Find where the given text appears and provide that cell's center as [X, Y] coordinate. 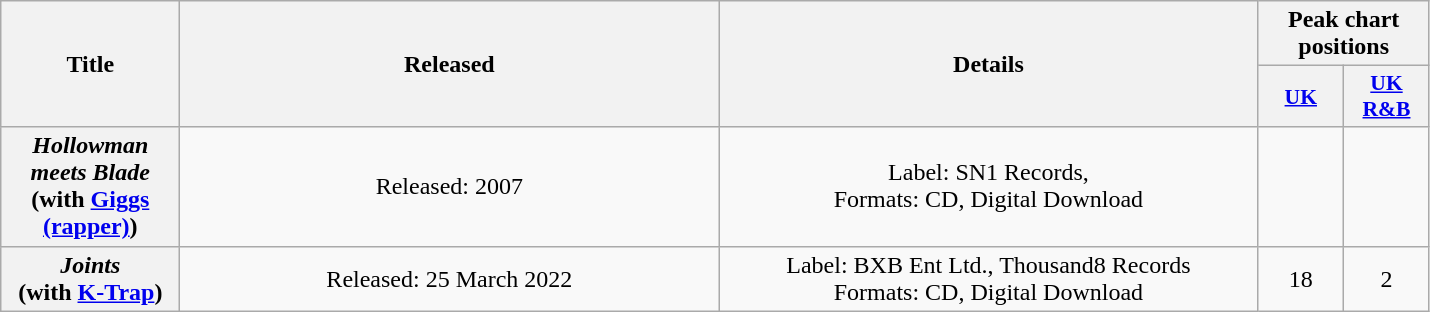
Joints(with K-Trap) [90, 278]
Details [988, 64]
Released: 2007 [450, 186]
Released: 25 March 2022 [450, 278]
Label: BXB Ent Ltd., Thousand8 RecordsFormats: CD, Digital Download [988, 278]
Title [90, 64]
Peak chart positions [1344, 34]
Hollowman meets Blade(with Giggs (rapper)) [90, 186]
2 [1387, 278]
18 [1301, 278]
UK [1301, 96]
Label: SN1 Records,Formats: CD, Digital Download [988, 186]
UK R&B [1387, 96]
Released [450, 64]
